Search for the cell housing the specified text and yield its (X, Y) center coordinate. 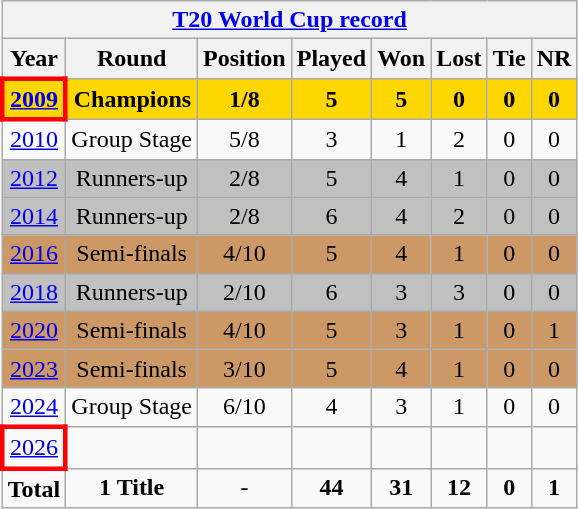
3/10 (245, 368)
Round (132, 59)
Played (331, 59)
Tie (509, 59)
2020 (34, 330)
2012 (34, 178)
2026 (34, 448)
2016 (34, 254)
1/8 (245, 98)
44 (331, 488)
- (245, 488)
31 (402, 488)
2023 (34, 368)
5/8 (245, 139)
Position (245, 59)
12 (459, 488)
2010 (34, 139)
2024 (34, 407)
NR (554, 59)
2/10 (245, 292)
T20 World Cup record (290, 20)
2009 (34, 98)
2014 (34, 216)
Lost (459, 59)
1 Title (132, 488)
Year (34, 59)
Won (402, 59)
6/10 (245, 407)
Total (34, 488)
Champions (132, 98)
2018 (34, 292)
